Locate the cell with the specified text and output its (X, Y) center coordinate. 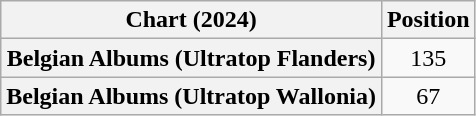
Position (428, 20)
135 (428, 58)
67 (428, 96)
Chart (2024) (192, 20)
Belgian Albums (Ultratop Wallonia) (192, 96)
Belgian Albums (Ultratop Flanders) (192, 58)
